Capture the cell that displays the provided text and extract its [X, Y] central coordinate. 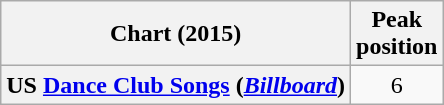
6 [397, 85]
US Dance Club Songs (Billboard) [176, 85]
Chart (2015) [176, 34]
Peakposition [397, 34]
